Return [x, y] of the center of cell containing provided text 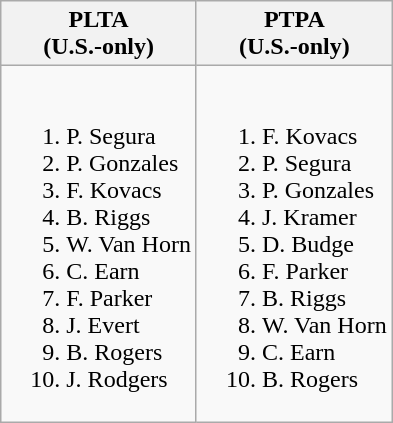
P. Segura P. Gonzales F. Kovacs B. Riggs W. Van Horn C. Earn F. Parker J. Evert B. Rogers J. Rodgers [99, 244]
PLTA(U.S.-only) [99, 34]
F. Kovacs P. Segura P. Gonzales J. Kramer D. Budge F. Parker B. Riggs W. Van Horn C. Earn B. Rogers [294, 244]
PTPA(U.S.-only) [294, 34]
